Search for the cell housing the specified text and yield its (x, y) center coordinate. 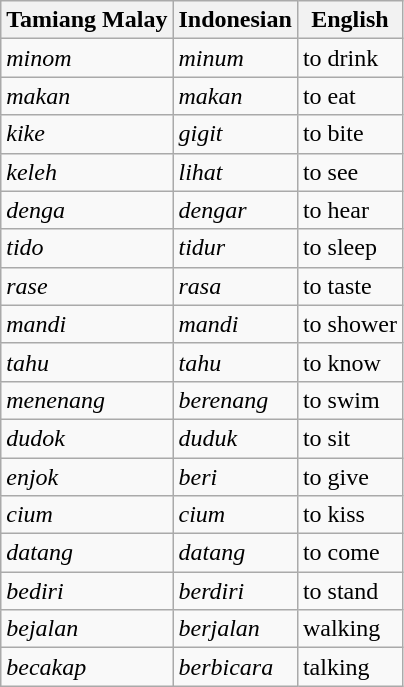
Tamiang Malay (87, 20)
tido (87, 248)
talking (350, 667)
rasa (235, 286)
beri (235, 477)
gigit (235, 134)
enjok (87, 477)
to bite (350, 134)
minum (235, 58)
duduk (235, 438)
rase (87, 286)
berjalan (235, 629)
to swim (350, 400)
to give (350, 477)
becakap (87, 667)
to sit (350, 438)
dengar (235, 210)
berbicara (235, 667)
lihat (235, 172)
to taste (350, 286)
bejalan (87, 629)
kike (87, 134)
menenang (87, 400)
walking (350, 629)
berdiri (235, 591)
to come (350, 553)
tidur (235, 248)
to hear (350, 210)
to see (350, 172)
berenang (235, 400)
to shower (350, 324)
keleh (87, 172)
to kiss (350, 515)
English (350, 20)
to stand (350, 591)
to sleep (350, 248)
to drink (350, 58)
to know (350, 362)
denga (87, 210)
to eat (350, 96)
minom (87, 58)
bediri (87, 591)
dudok (87, 438)
Indonesian (235, 20)
